Provide the [X, Y] coordinate of the cell's center where the given text is located.  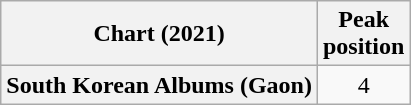
Chart (2021) [160, 34]
Peakposition [363, 34]
4 [363, 85]
South Korean Albums (Gaon) [160, 85]
